Find where the given text appears and provide that cell's center as [X, Y] coordinate. 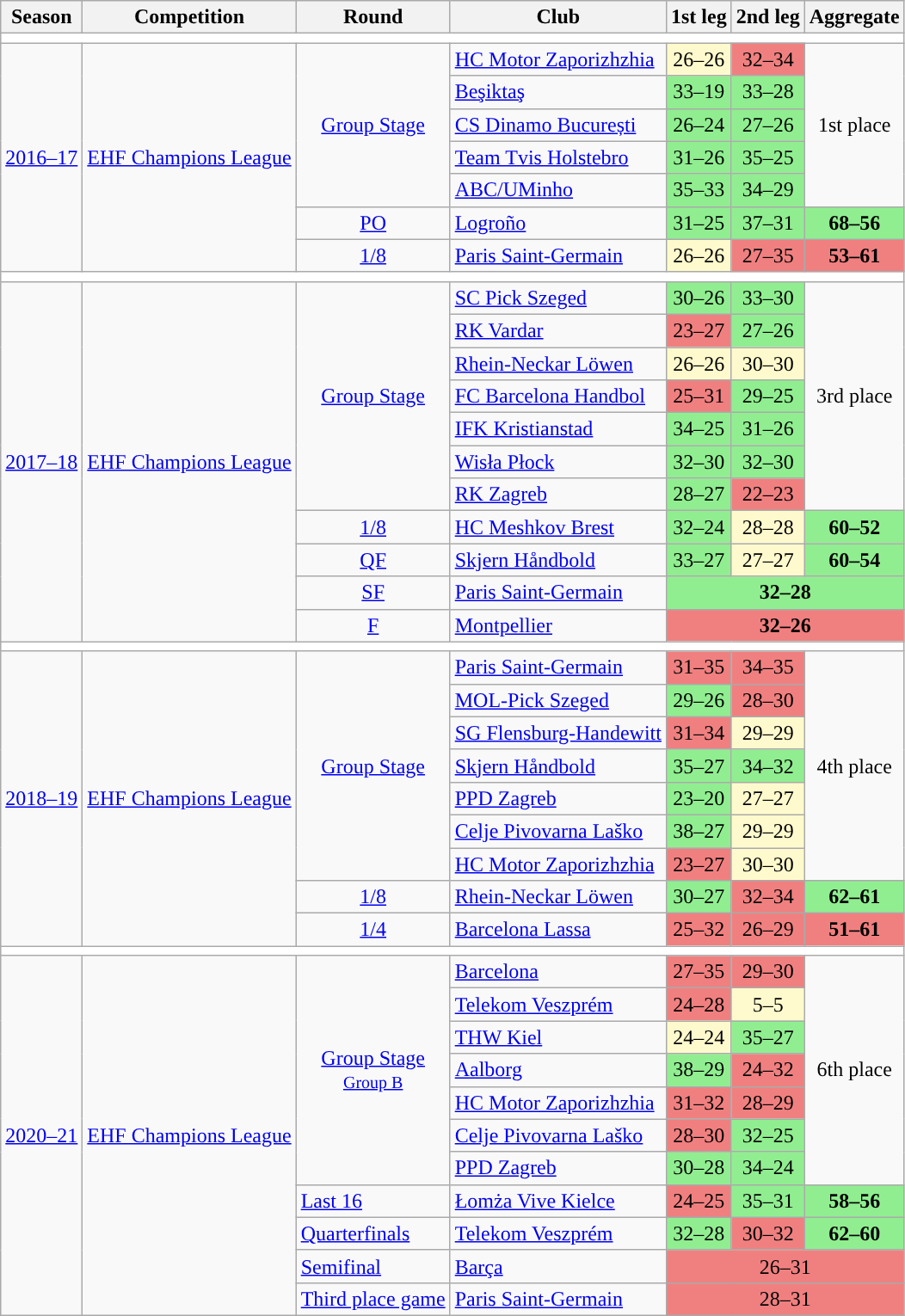
24–25 [699, 1201]
38–27 [699, 831]
32–26 [785, 625]
5–5 [767, 1005]
33–27 [699, 560]
SC Pick Szeged [557, 298]
Łomża Vive Kielce [557, 1201]
26–29 [767, 930]
Montpellier [557, 625]
34–35 [767, 667]
3rd place [854, 396]
34–25 [699, 429]
25–31 [699, 397]
Quarterfinals [373, 1233]
2016–17 [41, 157]
2nd leg [767, 17]
ABC/UMinho [557, 190]
F [373, 625]
Club [557, 17]
29–25 [767, 397]
SG Flensburg-Handewitt [557, 733]
Third place game [373, 1299]
30–32 [767, 1233]
53–61 [854, 255]
1st place [854, 125]
28–29 [767, 1103]
Barcelona Lassa [557, 930]
PO [373, 223]
22–23 [767, 495]
24–24 [699, 1037]
31–35 [699, 667]
Wisła Płock [557, 462]
IFK Kristianstad [557, 429]
33–28 [767, 92]
RK Zagreb [557, 495]
Barça [557, 1266]
Group StageGroup B [373, 1070]
33–30 [767, 298]
30–27 [699, 897]
1/4 [373, 930]
62–61 [854, 897]
RK Vardar [557, 330]
30–28 [699, 1168]
28–27 [699, 495]
60–52 [854, 527]
FC Barcelona Handbol [557, 397]
24–32 [767, 1070]
Aalborg [557, 1070]
2018–19 [41, 798]
35–31 [767, 1201]
25–32 [699, 930]
Team Tvis Holstebro [557, 157]
38–29 [699, 1070]
30–26 [699, 298]
2020–21 [41, 1135]
29–30 [767, 972]
23–20 [699, 798]
THW Kiel [557, 1037]
Beşiktaş [557, 92]
28–28 [767, 527]
34–24 [767, 1168]
QF [373, 560]
Logroño [557, 223]
31–32 [699, 1103]
Season [41, 17]
2017–18 [41, 461]
35–33 [699, 190]
35–25 [767, 157]
24–28 [699, 1005]
62–60 [854, 1233]
CS Dinamo București [557, 125]
Aggregate [854, 17]
51–61 [854, 930]
34–29 [767, 190]
58–56 [854, 1201]
26–31 [785, 1266]
68–56 [854, 223]
Semifinal [373, 1266]
6th place [854, 1070]
28–31 [785, 1299]
SF [373, 593]
34–32 [767, 766]
4th place [854, 766]
33–19 [699, 92]
31–25 [699, 223]
37–31 [767, 223]
Last 16 [373, 1201]
29–26 [699, 700]
32–25 [767, 1135]
32–24 [699, 527]
1st leg [699, 17]
26–24 [699, 125]
Competition [189, 17]
60–54 [854, 560]
Round [373, 17]
Barcelona [557, 972]
MOL-Pick Szeged [557, 700]
31–34 [699, 733]
HC Meshkov Brest [557, 527]
